Scan for the cell matching the given text and deliver its (X, Y) coordinate at center. 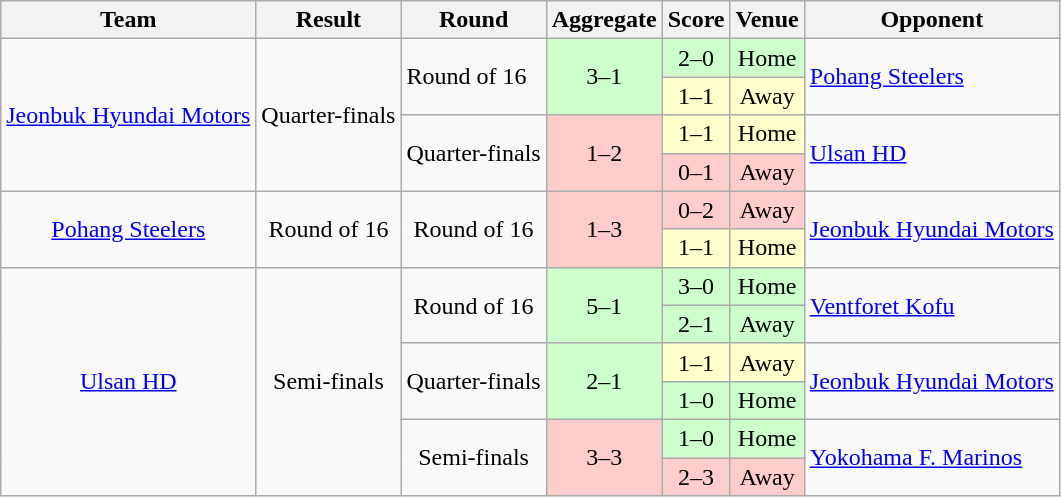
Venue (767, 20)
2–3 (696, 477)
0–1 (696, 172)
2–0 (696, 58)
Round (474, 20)
Score (696, 20)
0–2 (696, 210)
1–2 (604, 153)
Ventforet Kofu (932, 305)
3–3 (604, 457)
5–1 (604, 305)
Aggregate (604, 20)
Opponent (932, 20)
1–3 (604, 229)
3–0 (696, 286)
Yokohama F. Marinos (932, 457)
Result (328, 20)
Team (128, 20)
3–1 (604, 77)
